Capture the cell that displays the provided text and extract its [x, y] central coordinate. 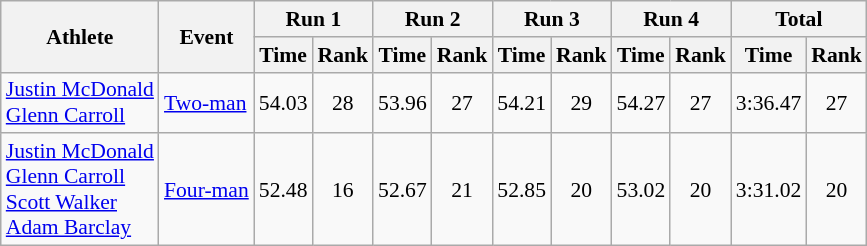
54.03 [284, 102]
Event [206, 36]
54.27 [642, 102]
52.67 [402, 190]
53.02 [642, 190]
Justin McDonaldGlenn Carroll [80, 102]
3:36.47 [768, 102]
Athlete [80, 36]
Run 4 [672, 19]
Two-man [206, 102]
3:31.02 [768, 190]
Four-man [206, 190]
52.48 [284, 190]
Run 1 [314, 19]
28 [344, 102]
Run 3 [552, 19]
53.96 [402, 102]
52.85 [522, 190]
21 [462, 190]
Justin McDonald Glenn Carroll Scott Walker Adam Barclay [80, 190]
29 [582, 102]
Total [799, 19]
16 [344, 190]
Run 2 [432, 19]
54.21 [522, 102]
